Determine the (x, y) coordinate at the center of the cell enclosing the given text.  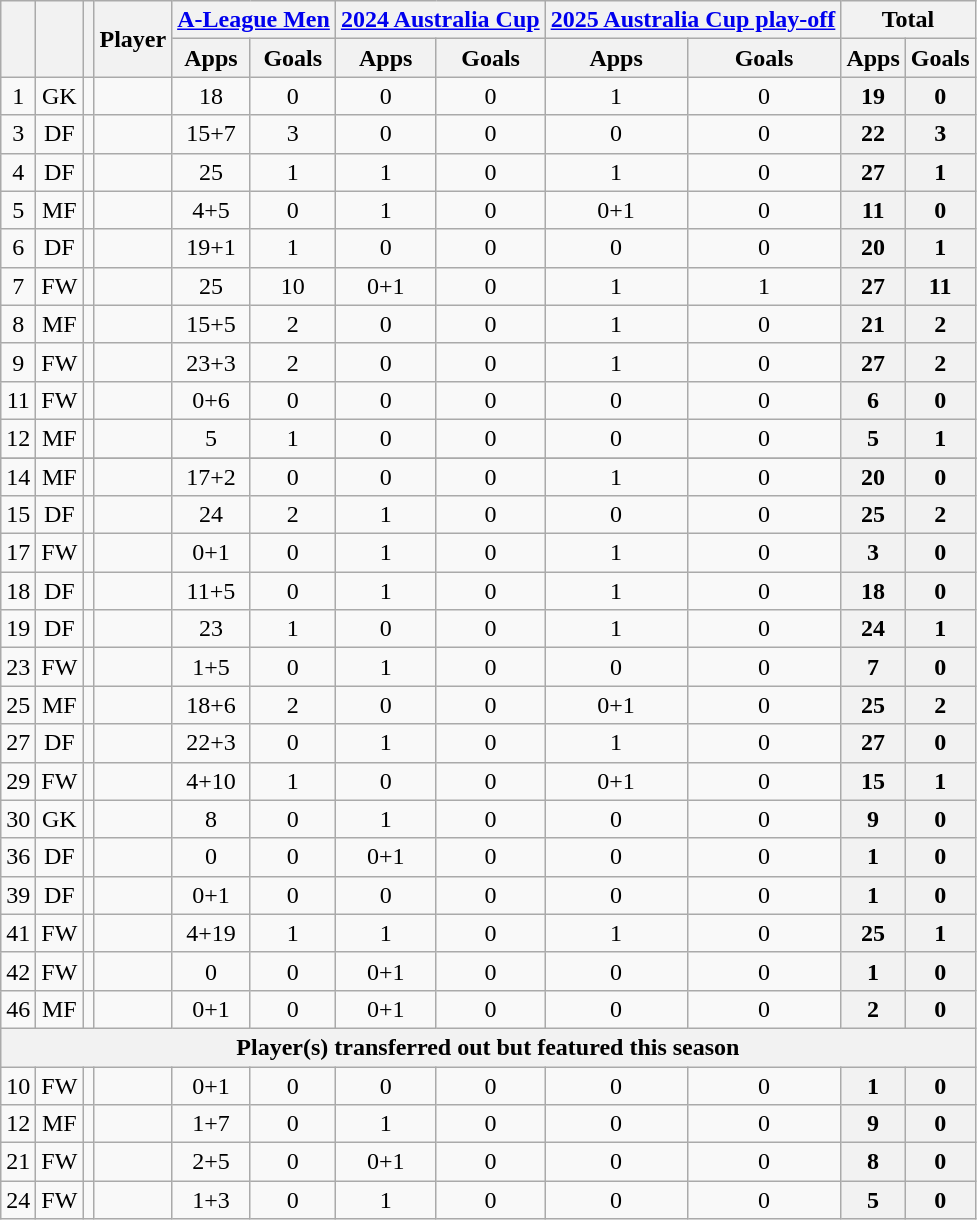
42 (18, 971)
1+7 (212, 1124)
22+3 (212, 743)
Player (133, 39)
30 (18, 819)
22 (873, 134)
2024 Australia Cup (440, 20)
0+6 (212, 400)
11+5 (212, 591)
15+7 (212, 134)
2025 Australia Cup play-off (693, 20)
18+6 (212, 705)
4+10 (212, 781)
14 (18, 477)
4+19 (212, 933)
1+5 (212, 667)
1+3 (212, 1200)
23+3 (212, 362)
17+2 (212, 477)
15+5 (212, 324)
41 (18, 933)
46 (18, 1009)
19+1 (212, 248)
A-League Men (254, 20)
36 (18, 857)
Player(s) transferred out but featured this season (488, 1047)
4 (18, 172)
4+5 (212, 210)
17 (18, 553)
2+5 (212, 1162)
Total (908, 20)
39 (18, 895)
29 (18, 781)
